Detect which cell encompasses the target text, then output its (X, Y) center coordinate. 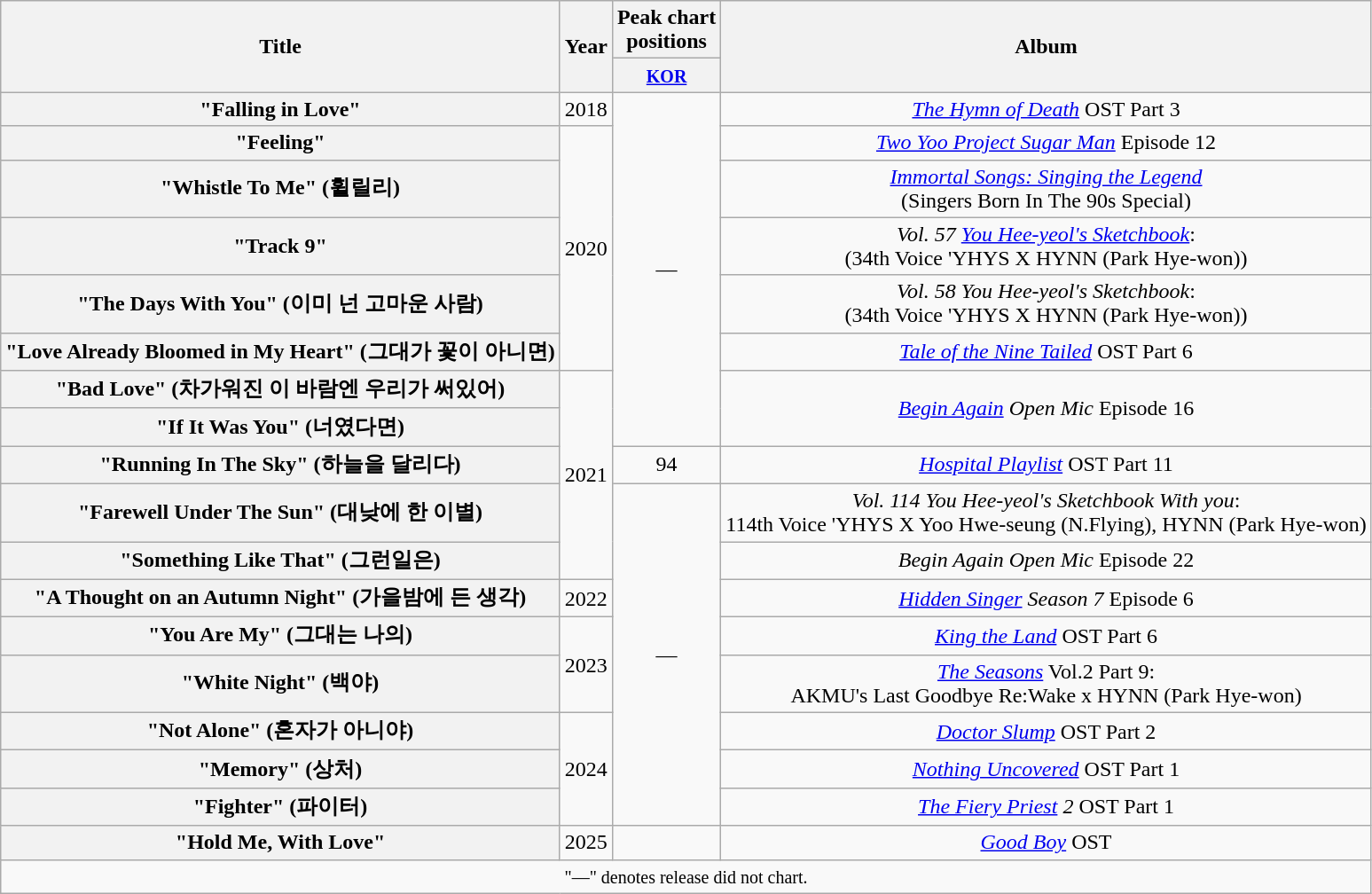
Vol. 57 You Hee-yeol's Sketchbook:(34th Voice 'YHYS X HYNN (Park Hye-won)) (1047, 247)
"Track 9" (280, 247)
2025 (585, 843)
2022 (585, 598)
"—" denotes release did not chart. (686, 876)
"Whistle To Me" (휠릴리) (280, 188)
Year (585, 46)
2018 (585, 109)
"The Days With You" (이미 넌 고마운 사람) (280, 303)
"White Night" (백야) (280, 683)
Vol. 58 You Hee-yeol's Sketchbook:(34th Voice 'YHYS X HYNN (Park Hye-won)) (1047, 303)
Begin Again Open Mic Episode 16 (1047, 408)
Hidden Singer Season 7 Episode 6 (1047, 598)
Nothing Uncovered OST Part 1 (1047, 770)
2023 (585, 665)
Immortal Songs: Singing the Legend(Singers Born In The 90s Special) (1047, 188)
"Love Already Bloomed in My Heart" (그대가 꽃이 아니면) (280, 351)
The Seasons Vol.2 Part 9:AKMU's Last Goodbye Re:Wake x HYNN (Park Hye-won) (1047, 683)
"Farewell Under The Sun" (대낮에 한 이별) (280, 513)
94 (666, 465)
"You Are My" (그대는 나의) (280, 637)
King the Land OST Part 6 (1047, 637)
"Memory" (상처) (280, 770)
The Hymn of Death OST Part 3 (1047, 109)
"Something Like That" (그런일은) (280, 561)
"Hold Me, With Love" (280, 843)
"A Thought on an Autumn Night" (가을밤에 든 생각) (280, 598)
2021 (585, 475)
Tale of the Nine Tailed OST Part 6 (1047, 351)
Doctor Slump OST Part 2 (1047, 731)
Peak chart positions (666, 30)
"Bad Love" (차가워진 이 바람엔 우리가 써있어) (280, 390)
Begin Again Open Mic Episode 22 (1047, 561)
Two Yoo Project Sugar Man Episode 12 (1047, 143)
Hospital Playlist OST Part 11 (1047, 465)
Album (1047, 46)
"Running In The Sky" (하늘을 달리다) (280, 465)
Vol. 114 You Hee-yeol's Sketchbook With you:114th Voice 'YHYS X Yoo Hwe-seung (N.Flying), HYNN (Park Hye-won) (1047, 513)
"Falling in Love" (280, 109)
"Feeling" (280, 143)
"Not Alone" (혼자가 아니야) (280, 731)
"Fighter" (파이터) (280, 807)
2024 (585, 769)
2020 (585, 248)
KOR (666, 75)
The Fiery Priest 2 OST Part 1 (1047, 807)
Good Boy OST (1047, 843)
"If It Was You" (너였다면) (280, 427)
Title (280, 46)
